Capture the cell that displays the provided text and extract its [X, Y] central coordinate. 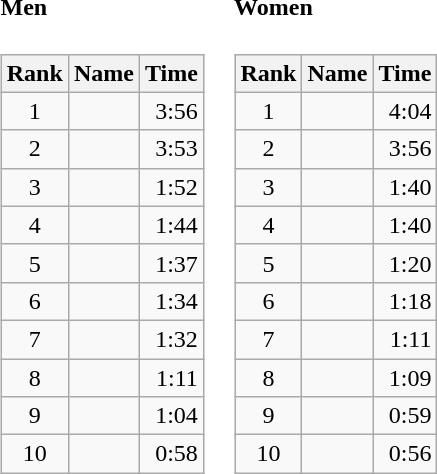
4:04 [405, 111]
1:09 [405, 378]
1:20 [405, 263]
1:04 [171, 416]
3:53 [171, 149]
1:37 [171, 263]
0:59 [405, 416]
1:34 [171, 301]
0:58 [171, 454]
1:44 [171, 225]
0:56 [405, 454]
1:52 [171, 187]
1:18 [405, 301]
1:32 [171, 339]
